Provide the [x, y] coordinate of the cell's center where the given text is located.  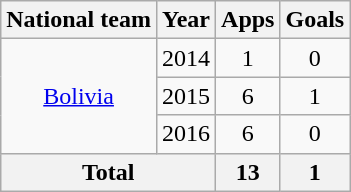
Bolivia [79, 96]
13 [248, 172]
2014 [186, 58]
2015 [186, 96]
Apps [248, 20]
Year [186, 20]
Total [108, 172]
Goals [315, 20]
National team [79, 20]
2016 [186, 134]
